Pinpoint the cell where the given text exists, returning its [X, Y] midpoint coordinate. 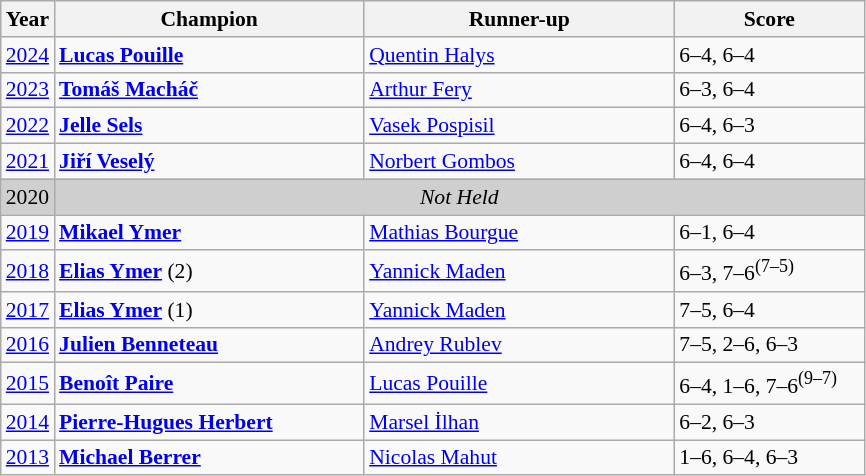
2024 [28, 55]
2015 [28, 384]
2016 [28, 345]
2017 [28, 310]
2021 [28, 162]
Mikael Ymer [209, 233]
Marsel İlhan [519, 422]
Tomáš Macháč [209, 90]
Jiří Veselý [209, 162]
Vasek Pospisil [519, 126]
6–4, 1–6, 7–6(9–7) [769, 384]
6–3, 7–6(7–5) [769, 272]
Andrey Rublev [519, 345]
2014 [28, 422]
Champion [209, 19]
6–2, 6–3 [769, 422]
Elias Ymer (1) [209, 310]
Benoît Paire [209, 384]
Not Held [459, 197]
1–6, 6–4, 6–3 [769, 458]
Nicolas Mahut [519, 458]
2013 [28, 458]
Pierre-Hugues Herbert [209, 422]
2022 [28, 126]
Arthur Fery [519, 90]
Norbert Gombos [519, 162]
Elias Ymer (2) [209, 272]
Julien Benneteau [209, 345]
6–1, 6–4 [769, 233]
Michael Berrer [209, 458]
2018 [28, 272]
Score [769, 19]
2019 [28, 233]
Mathias Bourgue [519, 233]
7–5, 6–4 [769, 310]
Year [28, 19]
Quentin Halys [519, 55]
7–5, 2–6, 6–3 [769, 345]
Runner-up [519, 19]
6–3, 6–4 [769, 90]
Jelle Sels [209, 126]
2023 [28, 90]
6–4, 6–3 [769, 126]
2020 [28, 197]
